Find where the given text appears and provide that cell's center as [X, Y] coordinate. 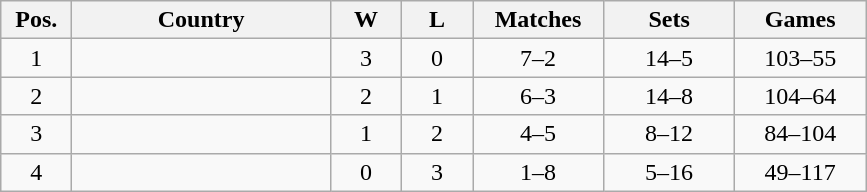
Sets [670, 20]
49–117 [800, 172]
104–64 [800, 96]
W [366, 20]
Games [800, 20]
4 [36, 172]
5–16 [670, 172]
84–104 [800, 134]
Matches [538, 20]
1–8 [538, 172]
6–3 [538, 96]
8–12 [670, 134]
7–2 [538, 58]
4–5 [538, 134]
103–55 [800, 58]
Pos. [36, 20]
Country [202, 20]
14–5 [670, 58]
L [436, 20]
14–8 [670, 96]
